Determine the (X, Y) coordinate at the center of the cell enclosing the given text.  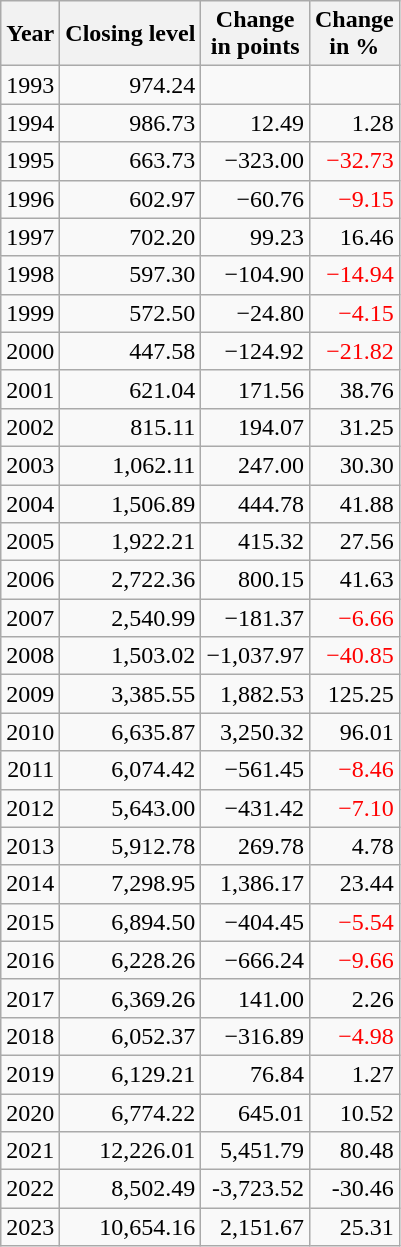
10.52 (354, 1113)
1999 (30, 313)
1998 (30, 275)
986.73 (130, 123)
−8.46 (354, 770)
3,250.32 (256, 732)
1995 (30, 161)
2012 (30, 808)
6,074.42 (130, 770)
2016 (30, 960)
2007 (30, 618)
−60.76 (256, 199)
−7.10 (354, 808)
2000 (30, 351)
-3,723.52 (256, 1189)
974.24 (130, 85)
1993 (30, 85)
−666.24 (256, 960)
96.01 (354, 732)
Closing level (130, 34)
702.20 (130, 237)
415.32 (256, 542)
1,062.11 (130, 465)
2.26 (354, 998)
16.46 (354, 237)
171.56 (256, 389)
31.25 (354, 427)
1.28 (354, 123)
2001 (30, 389)
2017 (30, 998)
−1,037.97 (256, 656)
269.78 (256, 846)
2002 (30, 427)
99.23 (256, 237)
76.84 (256, 1074)
1,922.21 (130, 542)
-30.46 (354, 1189)
1,386.17 (256, 884)
6,635.87 (130, 732)
30.30 (354, 465)
12.49 (256, 123)
2014 (30, 884)
−5.54 (354, 922)
23.44 (354, 884)
−9.15 (354, 199)
−21.82 (354, 351)
−9.66 (354, 960)
6,228.26 (130, 960)
−561.45 (256, 770)
6,774.22 (130, 1113)
5,912.78 (130, 846)
2022 (30, 1189)
663.73 (130, 161)
−404.45 (256, 922)
41.88 (354, 503)
12,226.01 (130, 1151)
2013 (30, 846)
2018 (30, 1036)
2,151.67 (256, 1227)
800.15 (256, 580)
−124.92 (256, 351)
5,451.79 (256, 1151)
1994 (30, 123)
−181.37 (256, 618)
2004 (30, 503)
−104.90 (256, 275)
597.30 (130, 275)
−32.73 (354, 161)
447.58 (130, 351)
7,298.95 (130, 884)
25.31 (354, 1227)
6,369.26 (130, 998)
−323.00 (256, 161)
621.04 (130, 389)
2019 (30, 1074)
2011 (30, 770)
2009 (30, 694)
Change in points (256, 34)
−4.98 (354, 1036)
645.01 (256, 1113)
2,722.36 (130, 580)
38.76 (354, 389)
8,502.49 (130, 1189)
6,129.21 (130, 1074)
1,506.89 (130, 503)
6,894.50 (130, 922)
−6.66 (354, 618)
1,882.53 (256, 694)
2008 (30, 656)
1996 (30, 199)
2005 (30, 542)
−40.85 (354, 656)
−14.94 (354, 275)
2015 (30, 922)
−316.89 (256, 1036)
4.78 (354, 846)
2010 (30, 732)
2003 (30, 465)
27.56 (354, 542)
125.25 (354, 694)
1.27 (354, 1074)
141.00 (256, 998)
247.00 (256, 465)
194.07 (256, 427)
Year (30, 34)
3,385.55 (130, 694)
2023 (30, 1227)
6,052.37 (130, 1036)
1,503.02 (130, 656)
Change in % (354, 34)
10,654.16 (130, 1227)
80.48 (354, 1151)
−431.42 (256, 808)
444.78 (256, 503)
−24.80 (256, 313)
2006 (30, 580)
815.11 (130, 427)
2021 (30, 1151)
2,540.99 (130, 618)
602.97 (130, 199)
−4.15 (354, 313)
41.63 (354, 580)
572.50 (130, 313)
5,643.00 (130, 808)
1997 (30, 237)
2020 (30, 1113)
